Output the [X, Y] coordinate of the center of the cell containing the given text.  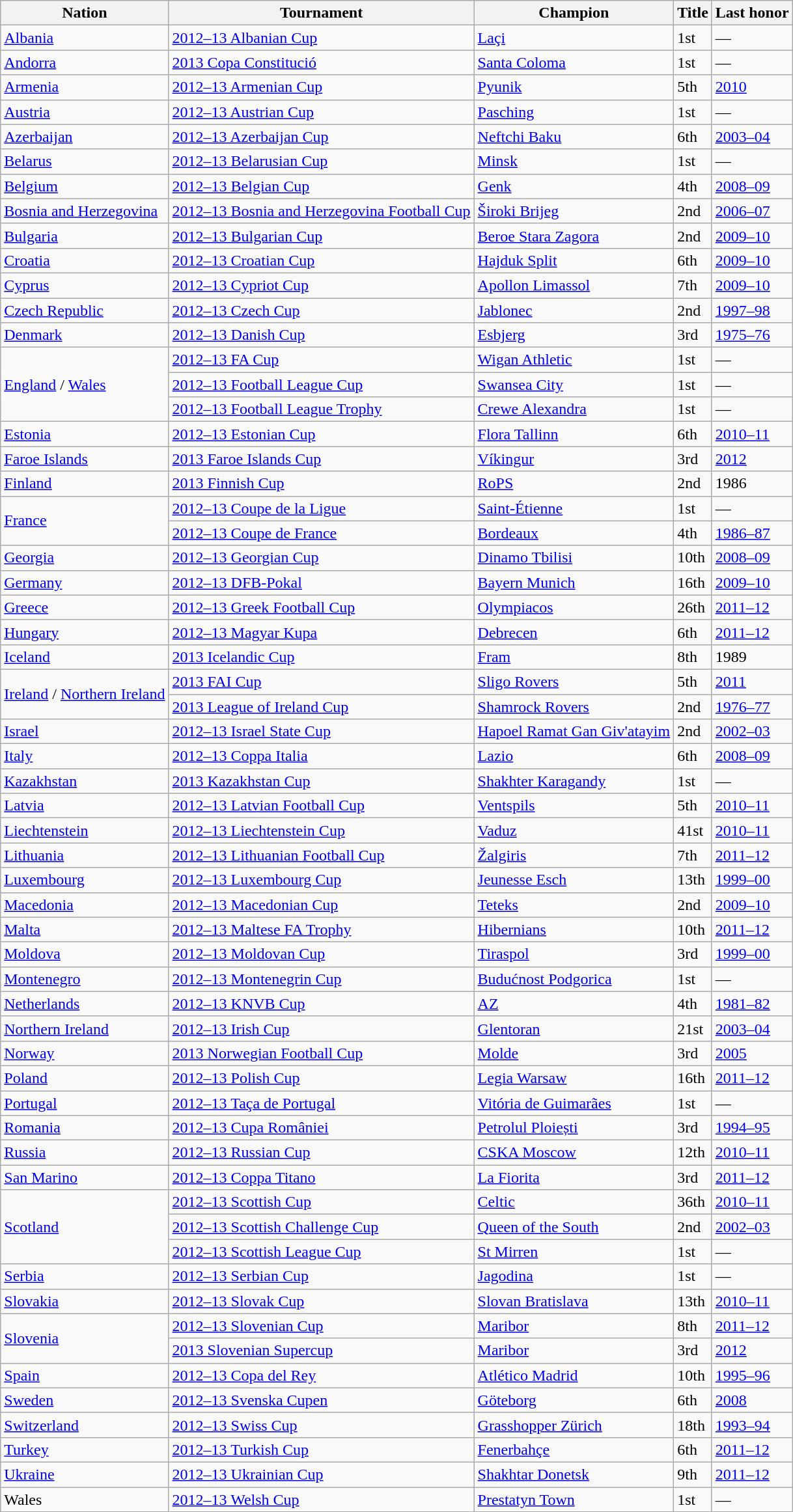
Genk [574, 186]
Liechtenstein [85, 831]
1997–98 [752, 310]
Budućnost Podgorica [574, 979]
Switzerland [85, 1425]
2012–13 Scottish Challenge Cup [322, 1227]
2012–13 Moldovan Cup [322, 954]
Macedonia [85, 905]
Atlético Madrid [574, 1375]
Spain [85, 1375]
2012–13 Slovenian Cup [322, 1326]
2012–13 Estonian Cup [322, 434]
Serbia [85, 1276]
2012–13 Serbian Cup [322, 1276]
Apollon Limassol [574, 285]
Latvia [85, 806]
1986–87 [752, 533]
Bosnia and Herzegovina [85, 211]
AZ [574, 1004]
RoPS [574, 484]
2013 Norwegian Football Cup [322, 1053]
Široki Brijeg [574, 211]
La Fiorita [574, 1177]
2012–13 Ukrainian Cup [322, 1474]
2012–13 Belarusian Cup [322, 161]
France [85, 521]
Estonia [85, 434]
2012–13 Coupe de la Ligue [322, 508]
2012–13 Macedonian Cup [322, 905]
Faroe Islands [85, 459]
Ireland / Northern Ireland [85, 694]
Pyunik [574, 87]
2012–13 Cupa României [322, 1128]
Georgia [85, 558]
Víkingur [574, 459]
Teteks [574, 905]
Hungary [85, 632]
Jagodina [574, 1276]
2012–13 Armenian Cup [322, 87]
18th [693, 1425]
Laçi [574, 38]
Sweden [85, 1400]
Greece [85, 607]
Last honor [752, 13]
2012–13 DFB-Pokal [322, 583]
1989 [752, 657]
2005 [752, 1053]
Andorra [85, 62]
2012–13 Russian Cup [322, 1153]
Saint-Étienne [574, 508]
2013 Faroe Islands Cup [322, 459]
2012–13 FA Cup [322, 360]
Flora Tallinn [574, 434]
2012–13 Georgian Cup [322, 558]
Norway [85, 1053]
Israel [85, 732]
Bordeaux [574, 533]
Bulgaria [85, 236]
2012–13 Copa del Rey [322, 1375]
2012–13 Danish Cup [322, 335]
Göteborg [574, 1400]
Santa Coloma [574, 62]
2012–13 Montenegrin Cup [322, 979]
2006–07 [752, 211]
Pasching [574, 112]
Nation [85, 13]
2012–13 Welsh Cup [322, 1499]
2013 Finnish Cup [322, 484]
Champion [574, 13]
Netherlands [85, 1004]
Vaduz [574, 831]
Cyprus [85, 285]
Poland [85, 1078]
Sligo Rovers [574, 681]
Grasshopper Zürich [574, 1425]
Northern Ireland [85, 1028]
2012–13 Svenska Cupen [322, 1400]
2012–13 Austrian Cup [322, 112]
2013 FAI Cup [322, 681]
Luxembourg [85, 880]
Belarus [85, 161]
Kazakhstan [85, 781]
Glentoran [574, 1028]
Title [693, 13]
36th [693, 1202]
England / Wales [85, 385]
2012–13 Coppa Italia [322, 756]
2012–13 Swiss Cup [322, 1425]
1995–96 [752, 1375]
Wales [85, 1499]
2012–13 Magyar Kupa [322, 632]
1993–94 [752, 1425]
Fenerbahçe [574, 1450]
Russia [85, 1153]
2012–13 Israel State Cup [322, 732]
Dinamo Tbilisi [574, 558]
Tournament [322, 13]
Hibernians [574, 929]
Jablonec [574, 310]
San Marino [85, 1177]
Belgium [85, 186]
Hajduk Split [574, 260]
Legia Warsaw [574, 1078]
2012–13 Croatian Cup [322, 260]
1994–95 [752, 1128]
1975–76 [752, 335]
2012–13 Azerbaijan Cup [322, 137]
2012–13 Slovak Cup [322, 1301]
2012–13 Bulgarian Cup [322, 236]
Tiraspol [574, 954]
2012–13 Polish Cup [322, 1078]
2012–13 Scottish Cup [322, 1202]
Shakhter Karagandy [574, 781]
Scotland [85, 1227]
Armenia [85, 87]
Azerbaijan [85, 137]
2011 [752, 681]
2012–13 Scottish League Cup [322, 1252]
2012–13 Football League Cup [322, 385]
Czech Republic [85, 310]
Finland [85, 484]
2013 League of Ireland Cup [322, 706]
2012–13 Turkish Cup [322, 1450]
2012–13 Lithuanian Football Cup [322, 855]
Shakhtar Donetsk [574, 1474]
2012–13 Belgian Cup [322, 186]
2012–13 Coppa Titano [322, 1177]
Germany [85, 583]
Beroe Stara Zagora [574, 236]
Fram [574, 657]
Malta [85, 929]
Portugal [85, 1103]
12th [693, 1153]
Montenegro [85, 979]
2012–13 Coupe de France [322, 533]
Slovan Bratislava [574, 1301]
Slovakia [85, 1301]
Neftchi Baku [574, 137]
2012–13 Liechtenstein Cup [322, 831]
Moldova [85, 954]
2010 [752, 87]
2013 Kazakhstan Cup [322, 781]
21st [693, 1028]
Petrolul Ploiești [574, 1128]
Turkey [85, 1450]
Žalgiris [574, 855]
2012–13 Czech Cup [322, 310]
Ukraine [85, 1474]
Olympiacos [574, 607]
Denmark [85, 335]
Romania [85, 1128]
Celtic [574, 1202]
2008 [752, 1400]
2012–13 Football League Trophy [322, 409]
Albania [85, 38]
Debrecen [574, 632]
Croatia [85, 260]
Lithuania [85, 855]
Bayern Munich [574, 583]
2012–13 Cypriot Cup [322, 285]
Minsk [574, 161]
Wigan Athletic [574, 360]
Queen of the South [574, 1227]
26th [693, 607]
2013 Slovenian Supercup [322, 1351]
2012–13 Latvian Football Cup [322, 806]
Jeunesse Esch [574, 880]
1986 [752, 484]
2012–13 Luxembourg Cup [322, 880]
2013 Icelandic Cup [322, 657]
CSKA Moscow [574, 1153]
Swansea City [574, 385]
2012–13 Greek Football Cup [322, 607]
Iceland [85, 657]
2012–13 Albanian Cup [322, 38]
2012–13 Maltese FA Trophy [322, 929]
2012–13 Irish Cup [322, 1028]
Italy [85, 756]
1976–77 [752, 706]
Shamrock Rovers [574, 706]
41st [693, 831]
Austria [85, 112]
2012–13 Taça de Portugal [322, 1103]
Hapoel Ramat Gan Giv'atayim [574, 732]
2013 Copa Constitució [322, 62]
Vitória de Guimarães [574, 1103]
Prestatyn Town [574, 1499]
2012–13 Bosnia and Herzegovina Football Cup [322, 211]
9th [693, 1474]
Crewe Alexandra [574, 409]
Molde [574, 1053]
1981–82 [752, 1004]
Lazio [574, 756]
St Mirren [574, 1252]
2012–13 KNVB Cup [322, 1004]
Ventspils [574, 806]
Esbjerg [574, 335]
Slovenia [85, 1338]
